Scan for the cell matching the given text and deliver its [x, y] coordinate at center. 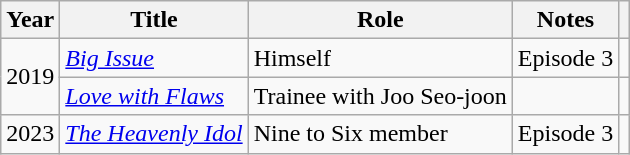
Notes [565, 20]
Year [30, 20]
Himself [380, 58]
2023 [30, 134]
Title [154, 20]
Role [380, 20]
Trainee with Joo Seo-joon [380, 96]
Big Issue [154, 58]
Nine to Six member [380, 134]
The Heavenly Idol [154, 134]
2019 [30, 77]
Love with Flaws [154, 96]
